Return [X, Y] of the center of cell containing provided text 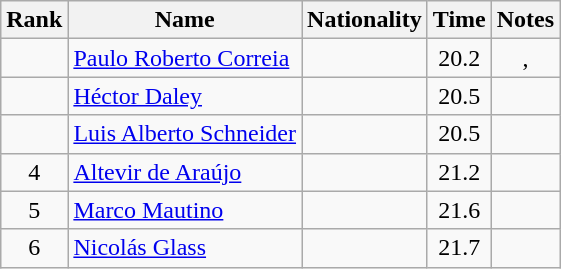
Time [459, 20]
21.7 [459, 248]
21.2 [459, 172]
Nationality [365, 20]
5 [34, 210]
Altevir de Araújo [185, 172]
Rank [34, 20]
Héctor Daley [185, 96]
20.2 [459, 58]
Luis Alberto Schneider [185, 134]
21.6 [459, 210]
Marco Mautino [185, 210]
Nicolás Glass [185, 248]
Name [185, 20]
6 [34, 248]
Paulo Roberto Correia [185, 58]
4 [34, 172]
Notes [525, 20]
, [525, 58]
